Provide the (x, y) coordinate of the cell's center where the given text is located.  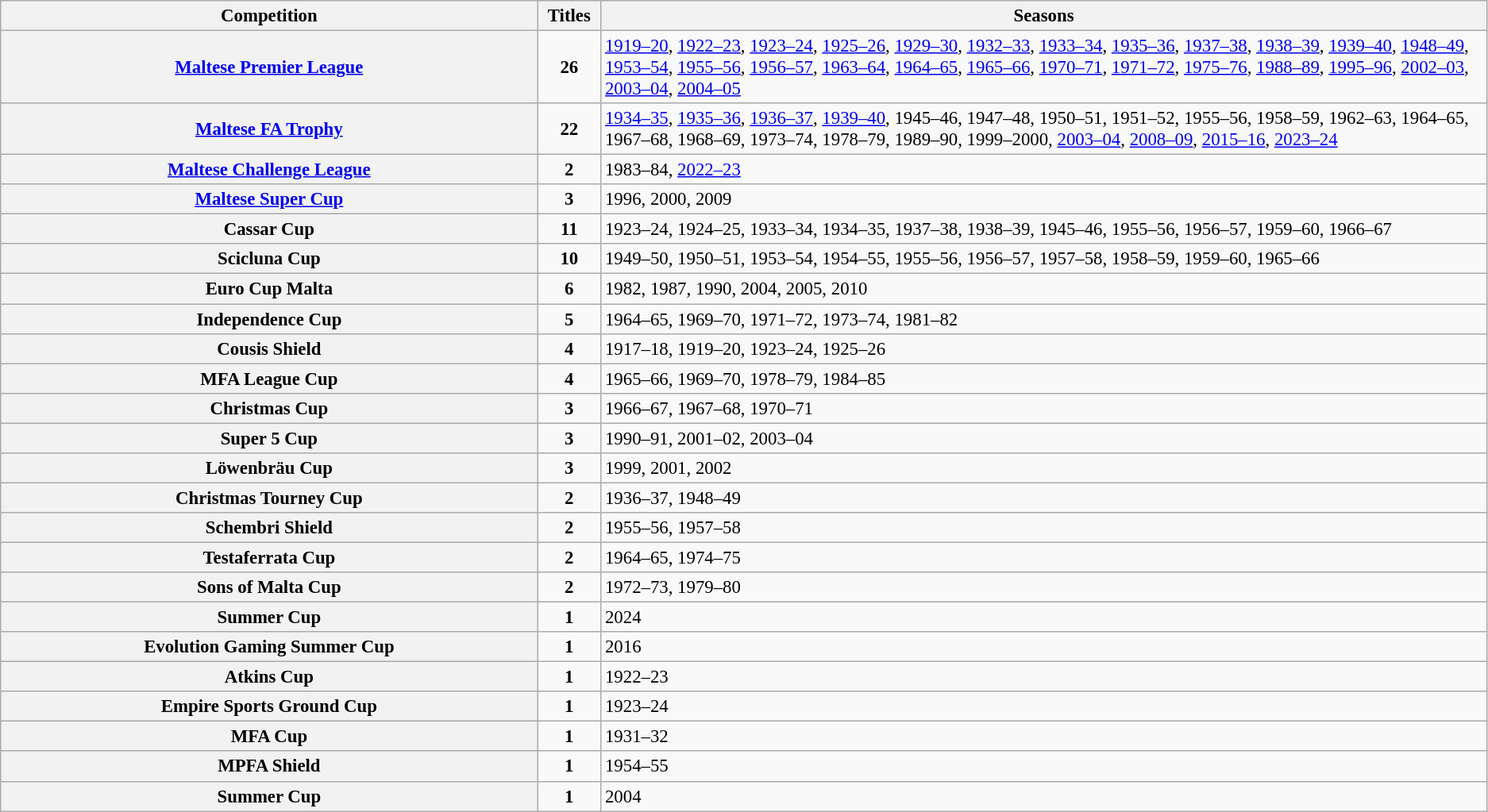
1917–18, 1919–20, 1923–24, 1925–26 (1044, 348)
1923–24 (1044, 706)
5 (569, 319)
1982, 1987, 1990, 2004, 2005, 2010 (1044, 289)
1931–32 (1044, 737)
Competition (269, 16)
Christmas Tourney Cup (269, 498)
1954–55 (1044, 767)
2024 (1044, 618)
Maltese Premier League (269, 67)
Evolution Gaming Summer Cup (269, 647)
Seasons (1044, 16)
6 (569, 289)
1983–84, 2022–23 (1044, 170)
Maltese FA Trophy (269, 129)
Atkins Cup (269, 677)
11 (569, 229)
Löwenbräu Cup (269, 468)
2004 (1044, 796)
MFA Cup (269, 737)
1972–73, 1979–80 (1044, 587)
Cassar Cup (269, 229)
Testaferrata Cup (269, 557)
Titles (569, 16)
Empire Sports Ground Cup (269, 706)
MPFA Shield (269, 767)
Super 5 Cup (269, 438)
Maltese Super Cup (269, 199)
10 (569, 260)
1922–23 (1044, 677)
2016 (1044, 647)
Euro Cup Malta (269, 289)
1966–67, 1967–68, 1970–71 (1044, 408)
Christmas Cup (269, 408)
1964–65, 1969–70, 1971–72, 1973–74, 1981–82 (1044, 319)
1955–56, 1957–58 (1044, 528)
1999, 2001, 2002 (1044, 468)
22 (569, 129)
Cousis Shield (269, 348)
1996, 2000, 2009 (1044, 199)
1923–24, 1924–25, 1933–34, 1934–35, 1937–38, 1938–39, 1945–46, 1955–56, 1956–57, 1959–60, 1966–67 (1044, 229)
Sons of Malta Cup (269, 587)
1965–66, 1969–70, 1978–79, 1984–85 (1044, 379)
Scicluna Cup (269, 260)
26 (569, 67)
1949–50, 1950–51, 1953–54, 1954–55, 1955–56, 1956–57, 1957–58, 1958–59, 1959–60, 1965–66 (1044, 260)
Independence Cup (269, 319)
1990–91, 2001–02, 2003–04 (1044, 438)
1936–37, 1948–49 (1044, 498)
Schembri Shield (269, 528)
Maltese Challenge League (269, 170)
1964–65, 1974–75 (1044, 557)
MFA League Cup (269, 379)
